Return the (X, Y) coordinate for the center point of the cell that contains the specified text.  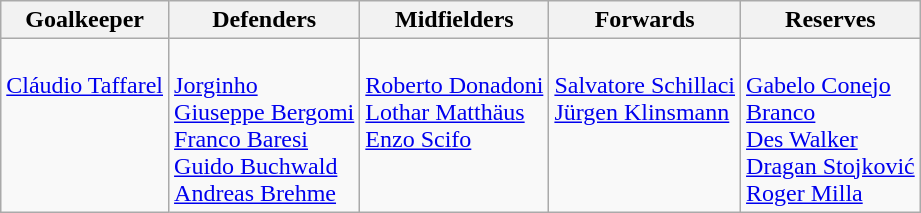
Roberto Donadoni Lothar Matthäus Enzo Scifo (454, 126)
Midfielders (454, 20)
Goalkeeper (85, 20)
Salvatore Schillaci Jürgen Klinsmann (645, 126)
Gabelo Conejo Branco Des Walker Dragan Stojković Roger Milla (831, 126)
Jorginho Giuseppe Bergomi Franco Baresi Guido Buchwald Andreas Brehme (264, 126)
Cláudio Taffarel (85, 126)
Forwards (645, 20)
Defenders (264, 20)
Reserves (831, 20)
